Detect which cell encompasses the target text, then output its [x, y] center coordinate. 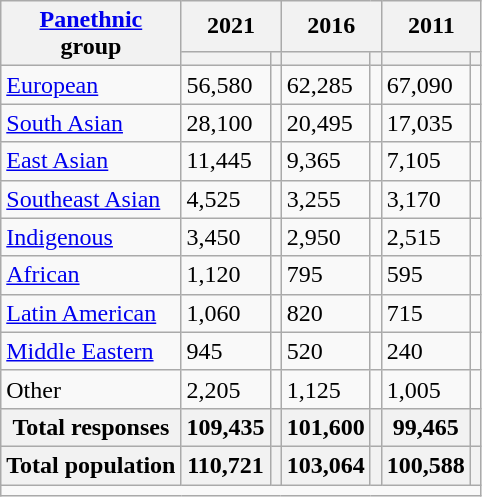
1,120 [226, 275]
56,580 [226, 85]
3,450 [226, 237]
62,285 [326, 85]
100,588 [426, 465]
2,515 [426, 237]
820 [326, 313]
17,035 [426, 123]
109,435 [226, 427]
240 [426, 351]
595 [426, 275]
945 [226, 351]
Total population [91, 465]
Panethnicgroup [91, 34]
1,060 [226, 313]
2011 [431, 26]
Middle Eastern [91, 351]
795 [326, 275]
1,125 [326, 389]
9,365 [326, 161]
520 [326, 351]
African [91, 275]
110,721 [226, 465]
2021 [231, 26]
Other [91, 389]
3,170 [426, 199]
2016 [331, 26]
7,105 [426, 161]
28,100 [226, 123]
Southeast Asian [91, 199]
99,465 [426, 427]
11,445 [226, 161]
East Asian [91, 161]
Total responses [91, 427]
Indigenous [91, 237]
103,064 [326, 465]
2,205 [226, 389]
European [91, 85]
2,950 [326, 237]
1,005 [426, 389]
Latin American [91, 313]
3,255 [326, 199]
20,495 [326, 123]
4,525 [226, 199]
South Asian [91, 123]
67,090 [426, 85]
101,600 [326, 427]
715 [426, 313]
